Identify which cell holds the provided text, then report its (X, Y) central coordinate. 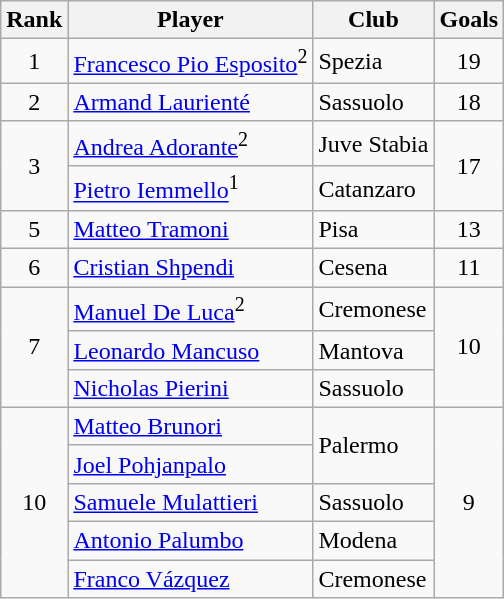
7 (34, 348)
9 (469, 502)
Samuele Mulattieri (190, 502)
Club (374, 20)
18 (469, 102)
Pisa (374, 230)
Cesena (374, 268)
Franco Vázquez (190, 579)
Matteo Brunori (190, 426)
Matteo Tramoni (190, 230)
Palermo (374, 445)
Francesco Pio Esposito2 (190, 62)
Leonardo Mancuso (190, 350)
Spezia (374, 62)
Pietro Iemmello1 (190, 188)
17 (469, 166)
3 (34, 166)
19 (469, 62)
Goals (469, 20)
Player (190, 20)
Antonio Palumbo (190, 541)
Modena (374, 541)
Mantova (374, 350)
Andrea Adorante2 (190, 144)
5 (34, 230)
6 (34, 268)
11 (469, 268)
Juve Stabia (374, 144)
2 (34, 102)
1 (34, 62)
Joel Pohjanpalo (190, 464)
Armand Laurienté (190, 102)
Rank (34, 20)
Catanzaro (374, 188)
Manuel De Luca2 (190, 310)
13 (469, 230)
Nicholas Pierini (190, 388)
Cristian Shpendi (190, 268)
